Extract the (x, y) coordinate from the center of the cell holding the provided text.  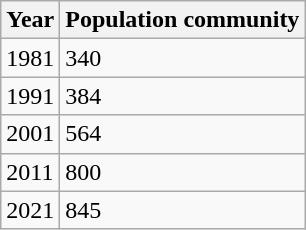
Population community (182, 20)
340 (182, 58)
845 (182, 210)
564 (182, 134)
Year (30, 20)
2001 (30, 134)
384 (182, 96)
1981 (30, 58)
2011 (30, 172)
800 (182, 172)
2021 (30, 210)
1991 (30, 96)
